Determine the [X, Y] coordinate at the center of the cell enclosing the given text.  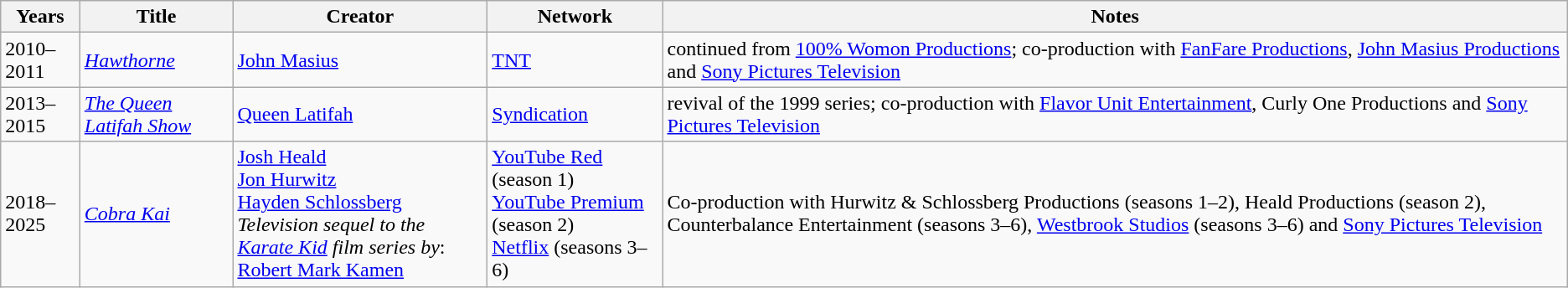
Network [575, 17]
Creator [360, 17]
John Masius [360, 60]
2010–2011 [40, 60]
Cobra Kai [156, 214]
Syndication [575, 114]
Josh HealdJon HurwitzHayden SchlossbergTelevision sequel to the Karate Kid film series by:Robert Mark Kamen [360, 214]
continued from 100% Womon Productions; co-production with FanFare Productions, John Masius Productions and Sony Pictures Television [1115, 60]
TNT [575, 60]
Title [156, 17]
Notes [1115, 17]
2013–2015 [40, 114]
2018–2025 [40, 214]
YouTube Red (season 1)YouTube Premium (season 2)Netflix (seasons 3–6) [575, 214]
Queen Latifah [360, 114]
The Queen Latifah Show [156, 114]
Hawthorne [156, 60]
revival of the 1999 series; co-production with Flavor Unit Entertainment, Curly One Productions and Sony Pictures Television [1115, 114]
Years [40, 17]
